From the cell containing the given text, extract its center point as [x, y] coordinate. 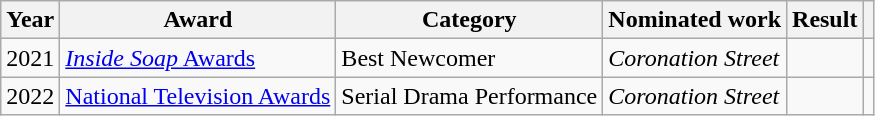
National Television Awards [198, 96]
Best Newcomer [470, 58]
2021 [30, 58]
Result [825, 20]
Category [470, 20]
Inside Soap Awards [198, 58]
Award [198, 20]
Serial Drama Performance [470, 96]
2022 [30, 96]
Nominated work [695, 20]
Year [30, 20]
